Find where the given text appears and provide that cell's center as [x, y] coordinate. 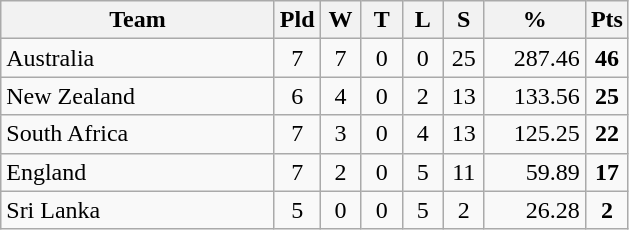
26.28 [534, 210]
125.25 [534, 134]
T [382, 20]
Pts [606, 20]
W [340, 20]
% [534, 20]
59.89 [534, 172]
11 [464, 172]
Sri Lanka [138, 210]
Pld [297, 20]
46 [606, 58]
6 [297, 96]
133.56 [534, 96]
Australia [138, 58]
287.46 [534, 58]
S [464, 20]
22 [606, 134]
South Africa [138, 134]
17 [606, 172]
3 [340, 134]
L [422, 20]
Team [138, 20]
England [138, 172]
New Zealand [138, 96]
